Provide the [x, y] coordinate of the cell's center where the given text is located.  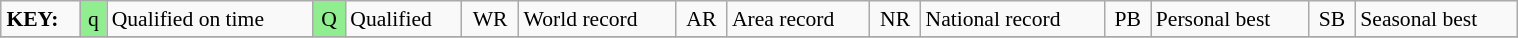
KEY: [40, 19]
WR [490, 19]
Qualified on time [210, 19]
PB [1127, 19]
National record [1013, 19]
q [94, 19]
NR [896, 19]
Personal best [1230, 19]
SB [1332, 19]
Q [330, 19]
AR [702, 19]
Qualified [403, 19]
World record [598, 19]
Seasonal best [1436, 19]
Area record [798, 19]
